Provide the (x, y) coordinate of the cell's center where the given text is located.  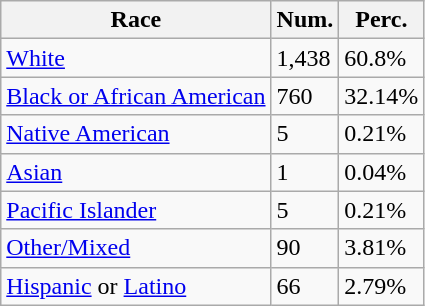
Other/Mixed (136, 248)
0.04% (382, 172)
Black or African American (136, 96)
60.8% (382, 58)
1,438 (305, 58)
Hispanic or Latino (136, 286)
90 (305, 248)
2.79% (382, 286)
760 (305, 96)
66 (305, 286)
Num. (305, 20)
Native American (136, 134)
Pacific Islander (136, 210)
Perc. (382, 20)
Race (136, 20)
Asian (136, 172)
3.81% (382, 248)
32.14% (382, 96)
1 (305, 172)
White (136, 58)
